Determine the (x, y) coordinate at the center of the cell enclosing the given text.  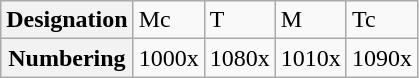
Numbering (67, 58)
Tc (382, 20)
1090x (382, 58)
1010x (310, 58)
1080x (240, 58)
Designation (67, 20)
Mc (168, 20)
T (240, 20)
M (310, 20)
1000x (168, 58)
